Output the [X, Y] coordinate of the center of the cell containing the given text.  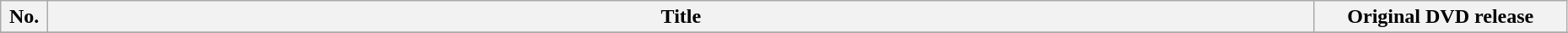
Original DVD release [1441, 17]
No. [24, 17]
Title [681, 17]
